Pinpoint the cell where the given text exists, returning its [X, Y] midpoint coordinate. 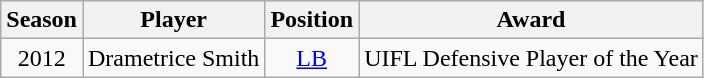
2012 [42, 58]
Award [532, 20]
Position [312, 20]
UIFL Defensive Player of the Year [532, 58]
Player [173, 20]
Drametrice Smith [173, 58]
Season [42, 20]
LB [312, 58]
